Return [x, y] of the center of cell containing provided text 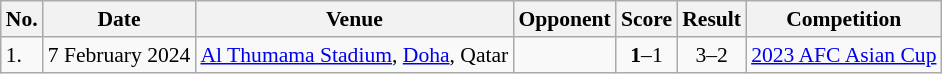
Competition [844, 19]
1–1 [646, 55]
No. [22, 19]
7 February 2024 [120, 55]
1. [22, 55]
Venue [354, 19]
Result [712, 19]
Date [120, 19]
3–2 [712, 55]
2023 AFC Asian Cup [844, 55]
Score [646, 19]
Al Thumama Stadium, Doha, Qatar [354, 55]
Opponent [564, 19]
